Scan for the cell matching the given text and deliver its (x, y) coordinate at center. 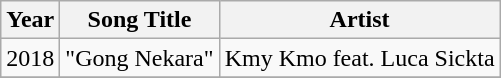
"Gong Nekara" (140, 58)
Year (30, 20)
2018 (30, 58)
Artist (360, 20)
Song Title (140, 20)
Kmy Kmo feat. Luca Sickta (360, 58)
